Determine the [X, Y] coordinate at the center of the cell enclosing the given text.  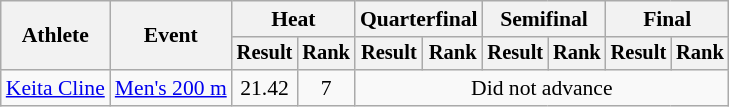
Athlete [56, 36]
21.42 [265, 88]
Keita Cline [56, 88]
Men's 200 m [171, 88]
Semifinal [544, 19]
7 [326, 88]
Event [171, 36]
Heat [294, 19]
Did not advance [542, 88]
Final [668, 19]
Quarterfinal [419, 19]
